Output the [x, y] coordinate of the center of the cell containing the given text.  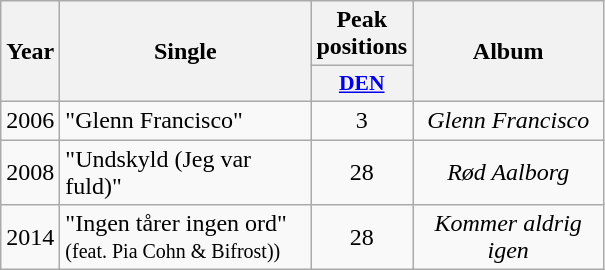
Peak positions [362, 34]
2006 [30, 120]
Year [30, 52]
Glenn Francisco [508, 120]
Single [186, 52]
Kommer aldrig igen [508, 238]
Rød Aalborg [508, 172]
3 [362, 120]
Album [508, 52]
2014 [30, 238]
"Ingen tårer ingen ord"(feat. Pia Cohn & Bifrost)) [186, 238]
"Glenn Francisco" [186, 120]
2008 [30, 172]
DEN [362, 84]
"Undskyld (Jeg var fuld)" [186, 172]
